Pinpoint the cell where the given text exists, returning its (X, Y) midpoint coordinate. 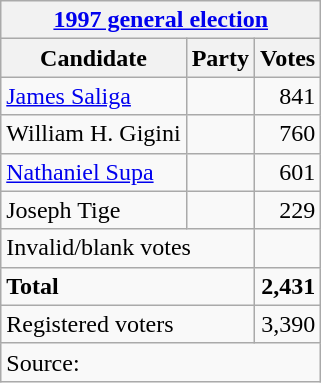
James Saliga (94, 96)
William H. Gigini (94, 134)
760 (288, 134)
Votes (288, 58)
3,390 (288, 324)
229 (288, 210)
Party (220, 58)
Invalid/blank votes (128, 248)
Joseph Tige (94, 210)
601 (288, 172)
1997 general election (161, 20)
Source: (161, 362)
Total (128, 286)
841 (288, 96)
Candidate (94, 58)
Nathaniel Supa (94, 172)
Registered voters (128, 324)
2,431 (288, 286)
